Search for the cell housing the specified text and yield its [X, Y] center coordinate. 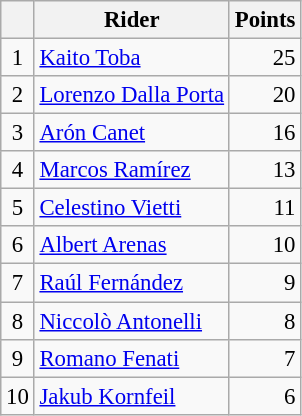
Celestino Vietti [132, 208]
Kaito Toba [132, 58]
Romano Fenati [132, 358]
13 [264, 170]
2 [18, 95]
20 [264, 95]
Marcos Ramírez [132, 170]
1 [18, 58]
Points [264, 20]
3 [18, 133]
Jakub Kornfeil [132, 396]
Albert Arenas [132, 245]
Rider [132, 20]
11 [264, 208]
Raúl Fernández [132, 283]
16 [264, 133]
Niccolò Antonelli [132, 321]
25 [264, 58]
4 [18, 170]
Arón Canet [132, 133]
5 [18, 208]
Lorenzo Dalla Porta [132, 95]
